Pinpoint the cell where the given text exists, returning its (X, Y) midpoint coordinate. 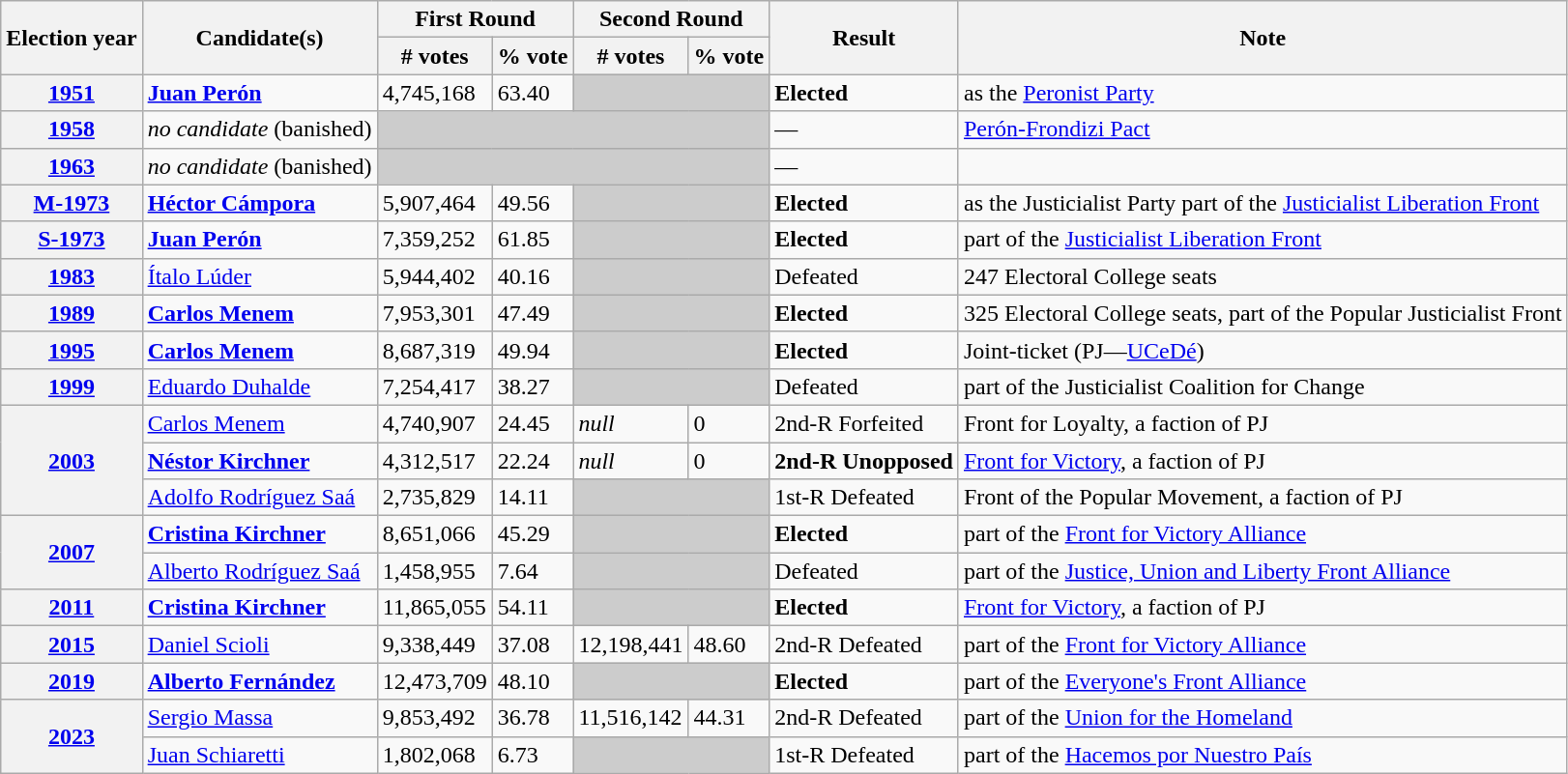
2003 (72, 460)
14.11 (533, 498)
247 Electoral College seats (1263, 276)
Front for Loyalty, a faction of PJ (1263, 423)
Sergio Massa (259, 718)
48.10 (533, 681)
1999 (72, 387)
2nd-R Forfeited (864, 423)
Front of the Popular Movement, a faction of PJ (1263, 498)
9,338,449 (435, 645)
22.24 (533, 461)
Ítalo Lúder (259, 276)
Héctor Cámpora (259, 203)
5,944,402 (435, 276)
Joint-ticket (PJ—UCeDé) (1263, 350)
1995 (72, 350)
1958 (72, 129)
1951 (72, 93)
2015 (72, 645)
44.31 (729, 718)
48.60 (729, 645)
First Round (476, 19)
7,359,252 (435, 240)
Daniel Scioli (259, 645)
part of the Hacemos por Nuestro País (1263, 755)
Alberto Fernández (259, 681)
2nd-R Unopposed (864, 461)
36.78 (533, 718)
24.45 (533, 423)
1989 (72, 313)
8,651,066 (435, 534)
63.40 (533, 93)
47.49 (533, 313)
Result (864, 38)
38.27 (533, 387)
4,740,907 (435, 423)
40.16 (533, 276)
part of the Justicialist Liberation Front (1263, 240)
Second Round (671, 19)
12,473,709 (435, 681)
11,516,142 (630, 718)
12,198,441 (630, 645)
Alberto Rodríguez Saá (259, 571)
as the Justicialist Party part of the Justicialist Liberation Front (1263, 203)
11,865,055 (435, 608)
Election year (72, 38)
7,254,417 (435, 387)
S-1973 (72, 240)
2007 (72, 553)
part of the Justicialist Coalition for Change (1263, 387)
1,802,068 (435, 755)
4,745,168 (435, 93)
5,907,464 (435, 203)
2,735,829 (435, 498)
Perón-Frondizi Pact (1263, 129)
61.85 (533, 240)
part of the Justice, Union and Liberty Front Alliance (1263, 571)
1983 (72, 276)
Juan Schiaretti (259, 755)
45.29 (533, 534)
2023 (72, 736)
49.56 (533, 203)
37.08 (533, 645)
325 Electoral College seats, part of the Popular Justicialist Front (1263, 313)
54.11 (533, 608)
Note (1263, 38)
Néstor Kirchner (259, 461)
part of the Union for the Homeland (1263, 718)
Candidate(s) (259, 38)
M-1973 (72, 203)
1963 (72, 166)
Adolfo Rodríguez Saá (259, 498)
part of the Everyone's Front Alliance (1263, 681)
4,312,517 (435, 461)
7,953,301 (435, 313)
9,853,492 (435, 718)
2011 (72, 608)
1,458,955 (435, 571)
8,687,319 (435, 350)
as the Peronist Party (1263, 93)
6.73 (533, 755)
7.64 (533, 571)
2019 (72, 681)
Eduardo Duhalde (259, 387)
49.94 (533, 350)
